Scan for the cell matching the given text and deliver its [X, Y] coordinate at center. 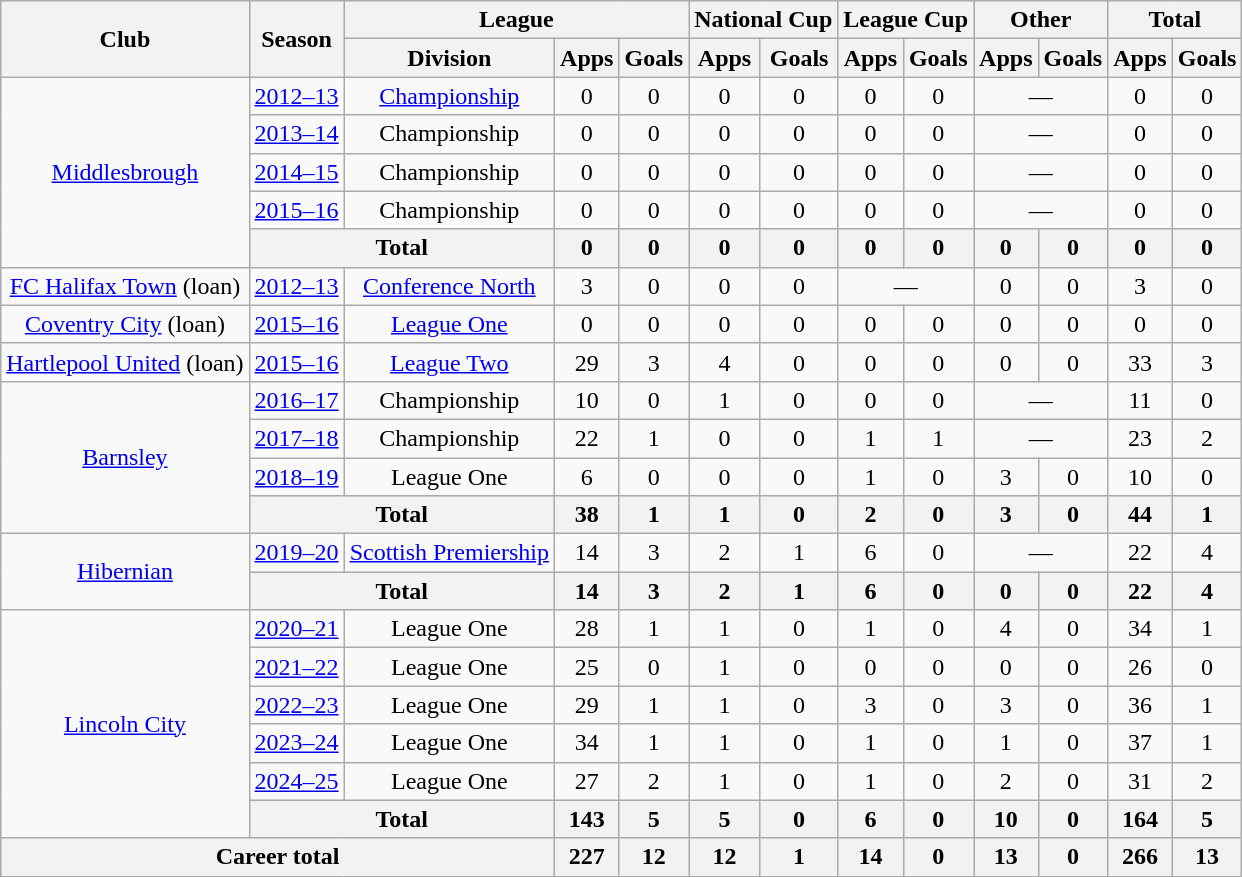
Division [449, 58]
2013–14 [296, 134]
Hibernian [125, 572]
25 [587, 667]
2018–19 [296, 477]
2019–20 [296, 553]
38 [587, 515]
Barnsley [125, 457]
Club [125, 39]
36 [1140, 705]
Other [1041, 20]
Season [296, 39]
2022–23 [296, 705]
28 [587, 629]
2024–25 [296, 781]
27 [587, 781]
Lincoln City [125, 724]
FC Halifax Town (loan) [125, 286]
League Cup [906, 20]
26 [1140, 667]
National Cup [764, 20]
2016–17 [296, 400]
227 [587, 857]
37 [1140, 743]
2017–18 [296, 438]
Coventry City (loan) [125, 324]
44 [1140, 515]
League Two [449, 362]
164 [1140, 819]
33 [1140, 362]
2023–24 [296, 743]
2020–21 [296, 629]
11 [1140, 400]
Scottish Premiership [449, 553]
2014–15 [296, 172]
23 [1140, 438]
Conference North [449, 286]
143 [587, 819]
Middlesbrough [125, 172]
Career total [278, 857]
League [516, 20]
31 [1140, 781]
2021–22 [296, 667]
266 [1140, 857]
Hartlepool United (loan) [125, 362]
